Return (x, y) of the center of cell containing provided text 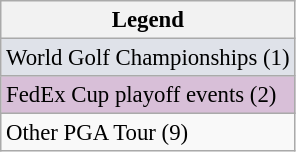
World Golf Championships (1) (148, 58)
FedEx Cup playoff events (2) (148, 95)
Other PGA Tour (9) (148, 133)
Legend (148, 20)
